Find where the given text appears and provide that cell's center as (x, y) coordinate. 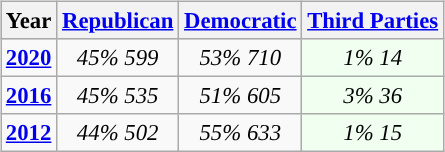
45% 535 (118, 96)
Third Parties (373, 21)
2012 (29, 133)
Democratic (240, 21)
2016 (29, 96)
45% 599 (118, 58)
51% 605 (240, 96)
2020 (29, 58)
Republican (118, 21)
Year (29, 21)
55% 633 (240, 133)
1% 15 (373, 133)
44% 502 (118, 133)
53% 710 (240, 58)
3% 36 (373, 96)
1% 14 (373, 58)
